Identify which cell holds the provided text, then report its [X, Y] central coordinate. 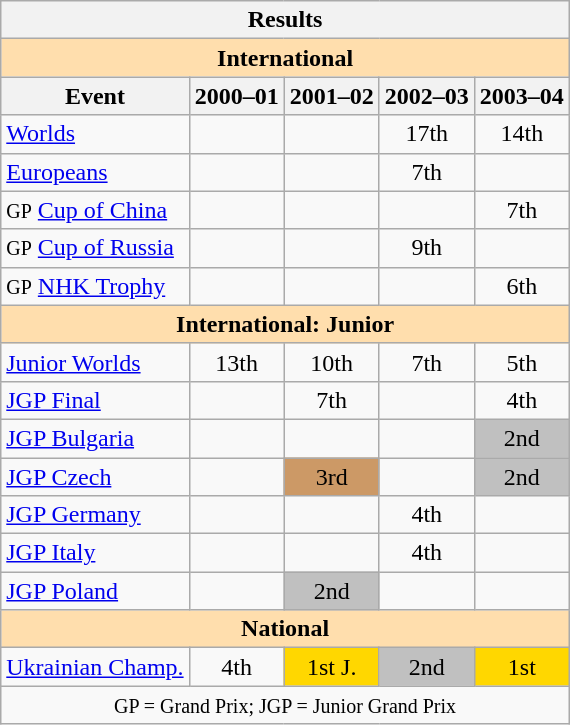
JGP Final [95, 400]
JGP Germany [95, 515]
JGP Poland [95, 591]
17th [426, 134]
International [286, 58]
Junior Worlds [95, 362]
International: Junior [286, 324]
Ukrainian Champ. [95, 667]
JGP Czech [95, 477]
2001–02 [332, 96]
JGP Bulgaria [95, 438]
3rd [332, 477]
Worlds [95, 134]
National [286, 629]
14th [522, 134]
GP = Grand Prix; JGP = Junior Grand Prix [286, 705]
Results [286, 20]
13th [236, 362]
GP NHK Trophy [95, 286]
6th [522, 286]
GP Cup of China [95, 210]
2003–04 [522, 96]
Europeans [95, 172]
JGP Italy [95, 553]
Event [95, 96]
5th [522, 362]
2002–03 [426, 96]
1st J. [332, 667]
GP Cup of Russia [95, 248]
1st [522, 667]
2000–01 [236, 96]
9th [426, 248]
10th [332, 362]
